Identify which cell holds the provided text, then report its (x, y) central coordinate. 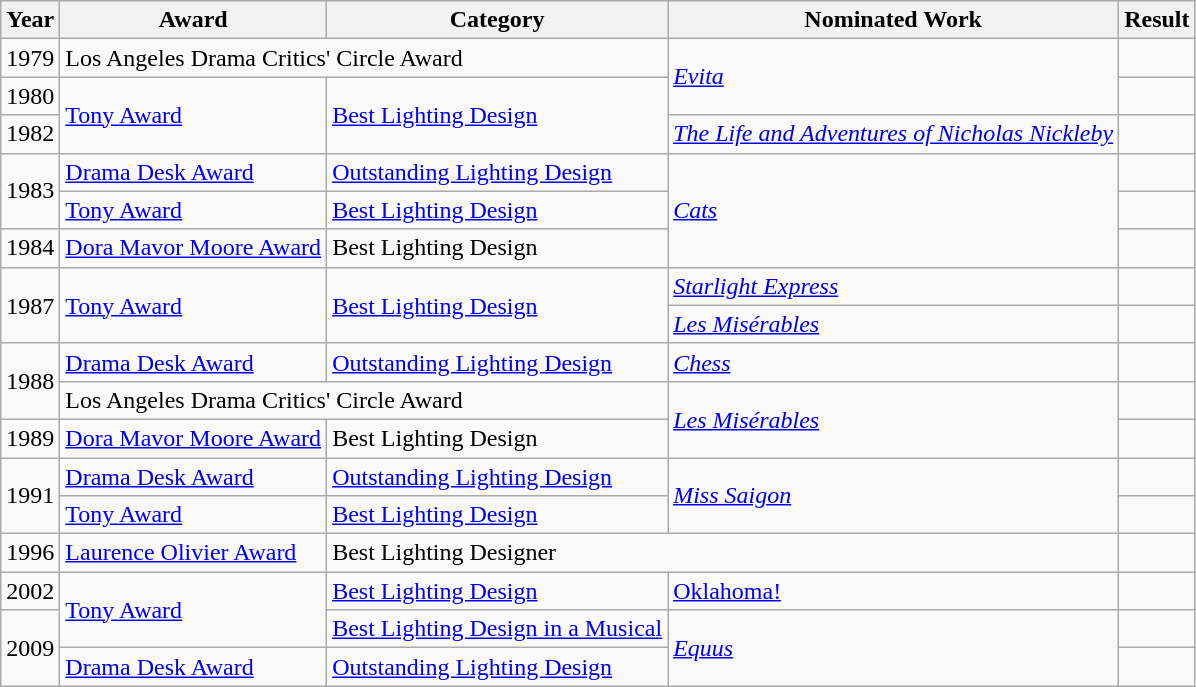
1989 (30, 438)
Year (30, 20)
1980 (30, 96)
Oklahoma! (894, 591)
Laurence Olivier Award (194, 553)
1983 (30, 191)
1987 (30, 305)
Miss Saigon (894, 496)
Nominated Work (894, 20)
Cats (894, 210)
Award (194, 20)
The Life and Adventures of Nicholas Nickleby (894, 134)
Equus (894, 648)
Evita (894, 77)
Starlight Express (894, 286)
1979 (30, 58)
Chess (894, 362)
1982 (30, 134)
1991 (30, 496)
Category (498, 20)
Best Lighting Designer (723, 553)
Best Lighting Design in a Musical (498, 629)
1984 (30, 248)
Result (1157, 20)
2009 (30, 648)
1988 (30, 381)
2002 (30, 591)
1996 (30, 553)
